Identify which cell holds the provided text, then report its (x, y) central coordinate. 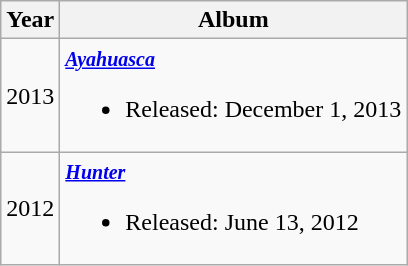
Album (234, 20)
HunterReleased: June 13, 2012 (234, 208)
2013 (30, 96)
Year (30, 20)
2012 (30, 208)
AyahuascaReleased: December 1, 2013 (234, 96)
